Detect which cell encompasses the target text, then output its (X, Y) center coordinate. 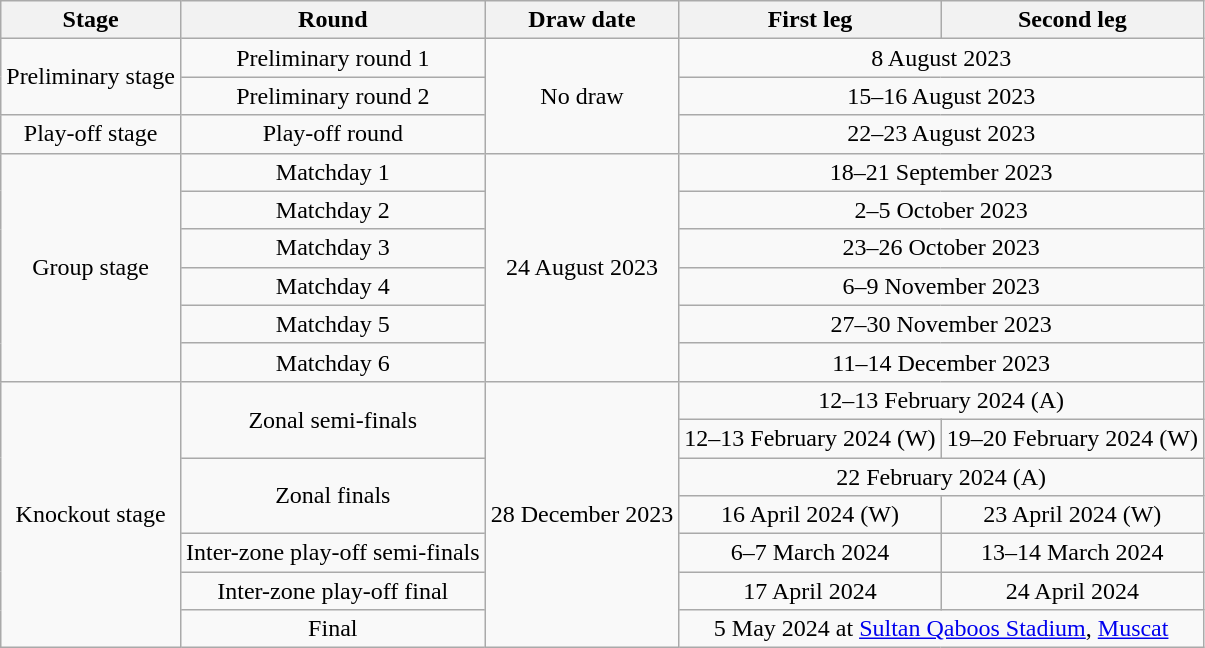
Second leg (1072, 20)
Matchday 2 (332, 210)
Zonal semi-finals (332, 419)
Matchday 5 (332, 324)
2–5 October 2023 (942, 210)
Matchday 6 (332, 362)
Group stage (91, 267)
Preliminary round 1 (332, 58)
Preliminary stage (91, 77)
Zonal finals (332, 496)
18–21 September 2023 (942, 172)
No draw (582, 96)
12–13 February 2024 (W) (810, 438)
23 April 2024 (W) (1072, 515)
Preliminary round 2 (332, 96)
27–30 November 2023 (942, 324)
28 December 2023 (582, 514)
Draw date (582, 20)
Matchday 3 (332, 248)
Play-off stage (91, 134)
12–13 February 2024 (A) (942, 400)
Play-off round (332, 134)
Round (332, 20)
24 August 2023 (582, 267)
5 May 2024 at Sultan Qaboos Stadium, Muscat (942, 629)
Inter-zone play-off final (332, 591)
6–7 March 2024 (810, 553)
Inter-zone play-off semi-finals (332, 553)
First leg (810, 20)
13–14 March 2024 (1072, 553)
Knockout stage (91, 514)
Matchday 1 (332, 172)
Stage (91, 20)
22 February 2024 (A) (942, 477)
8 August 2023 (942, 58)
Final (332, 629)
24 April 2024 (1072, 591)
19–20 February 2024 (W) (1072, 438)
16 April 2024 (W) (810, 515)
17 April 2024 (810, 591)
Matchday 4 (332, 286)
11–14 December 2023 (942, 362)
22–23 August 2023 (942, 134)
23–26 October 2023 (942, 248)
15–16 August 2023 (942, 96)
6–9 November 2023 (942, 286)
